Scan for the cell matching the given text and deliver its (X, Y) coordinate at center. 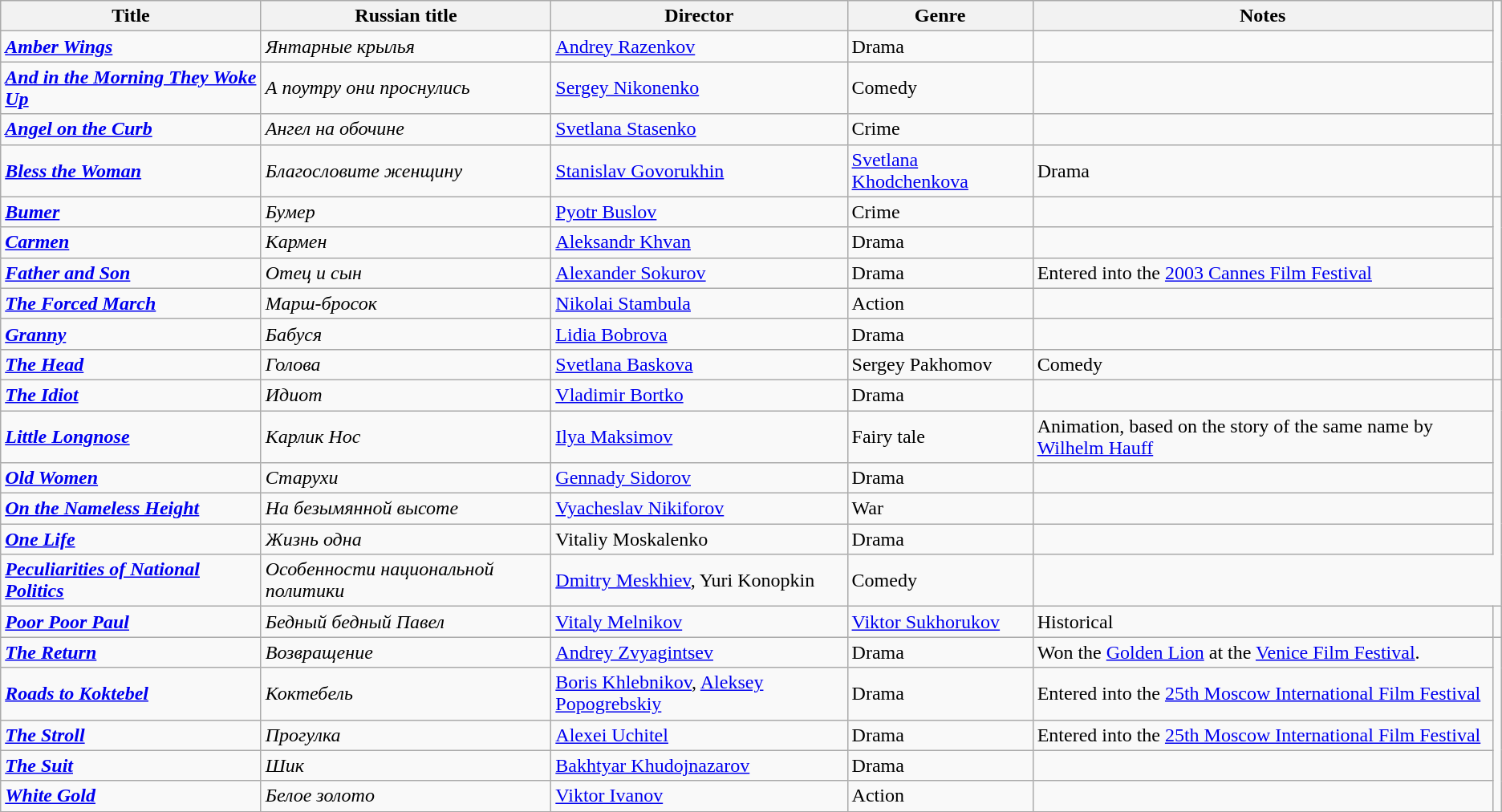
Andrey Zvyagintsev (700, 652)
Carmen (131, 242)
Russian title (406, 16)
War (940, 509)
Stanislav Govorukhin (700, 170)
Жизнь одна (406, 539)
Genre (940, 16)
White Gold (131, 796)
Возвращение (406, 652)
Entered into the 2003 Cannes Film Festival (1263, 273)
Little Longnose (131, 436)
Gennady Sidorov (700, 478)
One Life (131, 539)
Pyotr Buslov (700, 212)
Svetlana Khodchenkova (940, 170)
Title (131, 16)
The Stroll (131, 735)
Boris Khlebnikov, Aleksey Popogrebskiy (700, 693)
Historical (1263, 622)
The Return (131, 652)
Poor Poor Paul (131, 622)
Белое золото (406, 796)
Aleksandr Khvan (700, 242)
Old Women (131, 478)
On the Nameless Height (131, 509)
Nikolai Stambula (700, 303)
Won the Golden Lion at the Venice Film Festival. (1263, 652)
Голова (406, 364)
Vladimir Bortko (700, 395)
Отец и сын (406, 273)
The Suit (131, 765)
Ilya Maksimov (700, 436)
Шик (406, 765)
Sergey Nikonenko (700, 88)
Animation, based on the story of the same name by Wilhelm Hauff (1263, 436)
Notes (1263, 16)
Viktor Ivanov (700, 796)
The Idiot (131, 395)
Bless the Woman (131, 170)
The Head (131, 364)
Alexander Sokurov (700, 273)
Bakhtyar Khudojnazarov (700, 765)
Благословите женщину (406, 170)
Vitaly Melnikov (700, 622)
Ангел на обочине (406, 129)
Бумер (406, 212)
А поутру они проснулись (406, 88)
Карлик Нос (406, 436)
Svetlana Stasenko (700, 129)
Sergey Pakhomov (940, 364)
Кармен (406, 242)
Идиот (406, 395)
Особенности национальной политики (406, 581)
Granny (131, 334)
Lidia Bobrova (700, 334)
Коктебель (406, 693)
Bumer (131, 212)
Vyacheslav Nikiforov (700, 509)
Director (700, 16)
Svetlana Baskova (700, 364)
Бедный бедный Павел (406, 622)
And in the Morning They Woke Up (131, 88)
Viktor Sukhorukov (940, 622)
Peculiarities of National Politics (131, 581)
Roads to Koktebel (131, 693)
Fairy tale (940, 436)
Alexei Uchitel (700, 735)
Бабуся (406, 334)
Vitaliy Moskalenko (700, 539)
Amber Wings (131, 47)
Прогулка (406, 735)
Angel on the Curb (131, 129)
Father and Son (131, 273)
Dmitry Meskhiev, Yuri Konopkin (700, 581)
The Forced March (131, 303)
На безымянной высоте (406, 509)
Марш-бросок (406, 303)
Andrey Razenkov (700, 47)
Янтарные крылья (406, 47)
Старухи (406, 478)
